Scan for the cell matching the given text and deliver its [x, y] coordinate at center. 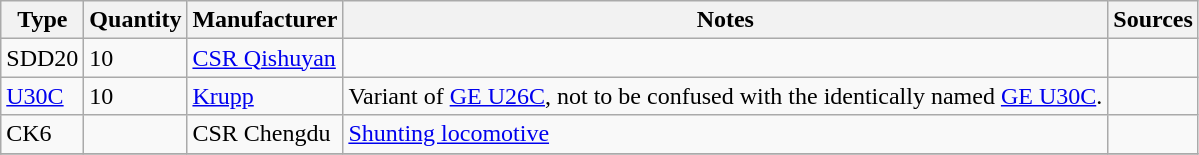
Shunting locomotive [726, 134]
Manufacturer [265, 20]
Type [42, 20]
CSR Chengdu [265, 134]
CSR Qishuyan [265, 58]
SDD20 [42, 58]
U30C [42, 96]
Notes [726, 20]
Quantity [136, 20]
CK6 [42, 134]
Variant of GE U26C, not to be confused with the identically named GE U30C. [726, 96]
Sources [1154, 20]
Krupp [265, 96]
